Extract the (x, y) coordinate from the center of the cell holding the provided text.  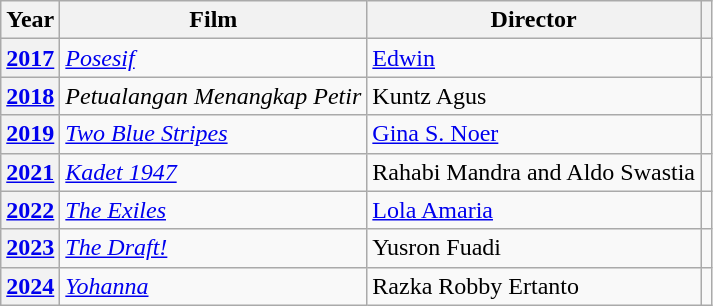
Petualangan Menangkap Petir (214, 96)
Two Blue Stripes (214, 134)
Yusron Fuadi (534, 248)
Gina S. Noer (534, 134)
2019 (30, 134)
Razka Robby Ertanto (534, 286)
The Exiles (214, 210)
Edwin (534, 58)
2023 (30, 248)
Yohanna (214, 286)
The Draft! (214, 248)
Posesif (214, 58)
2022 (30, 210)
Rahabi Mandra and Aldo Swastia (534, 172)
Year (30, 20)
2024 (30, 286)
2018 (30, 96)
2021 (30, 172)
Film (214, 20)
2017 (30, 58)
Director (534, 20)
Lola Amaria (534, 210)
Kuntz Agus (534, 96)
Kadet 1947 (214, 172)
